Detect which cell encompasses the target text, then output its [x, y] center coordinate. 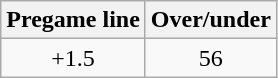
56 [210, 58]
+1.5 [74, 58]
Over/under [210, 20]
Pregame line [74, 20]
